Return [X, Y] of the center of cell containing provided text 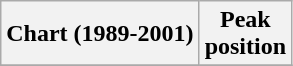
Peakposition [245, 34]
Chart (1989-2001) [100, 34]
